Extract the [X, Y] coordinate from the center of the cell holding the provided text.  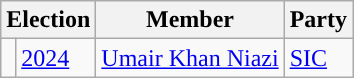
2024 [56, 58]
Party [318, 20]
SIC [318, 58]
Election [48, 20]
Umair Khan Niazi [190, 58]
Member [190, 20]
